Pinpoint the cell where the given text exists, returning its [x, y] midpoint coordinate. 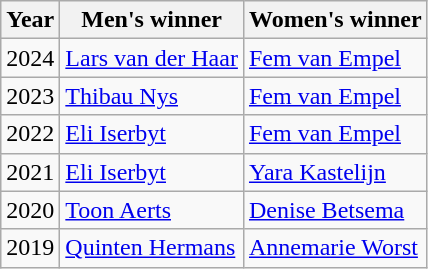
Quinten Hermans [152, 248]
Lars van der Haar [152, 58]
Yara Kastelijn [335, 172]
2021 [30, 172]
2019 [30, 248]
Thibau Nys [152, 96]
2023 [30, 96]
Denise Betsema [335, 210]
Year [30, 20]
2020 [30, 210]
Annemarie Worst [335, 248]
2024 [30, 58]
Women's winner [335, 20]
Men's winner [152, 20]
2022 [30, 134]
Toon Aerts [152, 210]
